Detect which cell encompasses the target text, then output its [x, y] center coordinate. 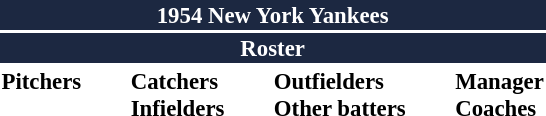
1954 New York Yankees [272, 15]
Roster [272, 48]
